Capture the cell that displays the provided text and extract its (x, y) central coordinate. 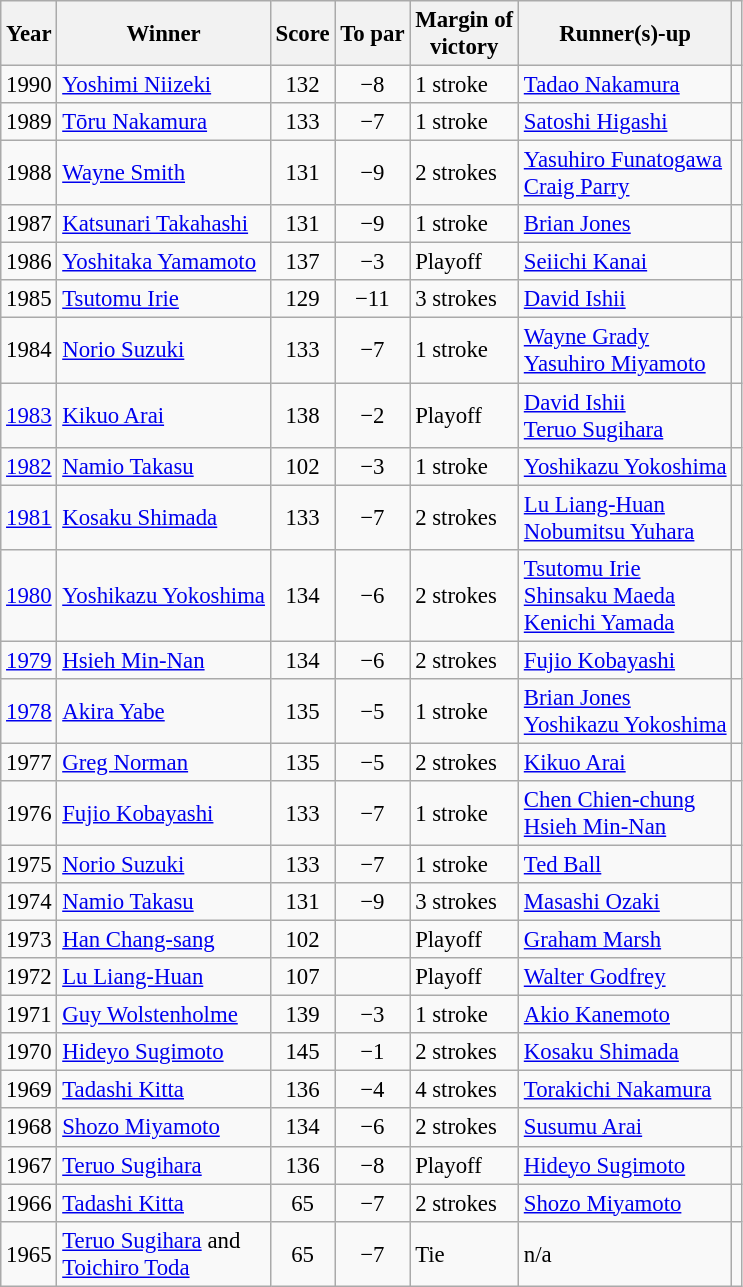
Runner(s)-up (626, 34)
1968 (29, 1128)
David Ishii Teruo Sugihara (626, 416)
Wayne Grady Yasuhiro Miyamoto (626, 350)
4 strokes (464, 1090)
Katsunari Takahashi (164, 224)
1982 (29, 466)
1977 (29, 762)
1984 (29, 350)
Seiichi Kanai (626, 262)
1985 (29, 299)
1973 (29, 940)
1990 (29, 85)
−1 (372, 1052)
1979 (29, 660)
Chen Chien-chung Hsieh Min-Nan (626, 814)
Lu Liang-Huan (164, 977)
To par (372, 34)
Margin ofvictory (464, 34)
Susumu Arai (626, 1128)
Teruo Sugihara and Toichiro Toda (164, 1254)
Han Chang-sang (164, 940)
Masashi Ozaki (626, 902)
Satoshi Higashi (626, 122)
−2 (372, 416)
1989 (29, 122)
1967 (29, 1165)
Teruo Sugihara (164, 1165)
David Ishii (626, 299)
1965 (29, 1254)
Akira Yabe (164, 712)
Tsutomu Irie Shinsaku Maeda Kenichi Yamada (626, 595)
129 (302, 299)
−11 (372, 299)
1969 (29, 1090)
Brian Jones Yoshikazu Yokoshima (626, 712)
107 (302, 977)
Tōru Nakamura (164, 122)
Lu Liang-Huan Nobumitsu Yuhara (626, 518)
Akio Kanemoto (626, 1015)
132 (302, 85)
Tie (464, 1254)
Tadao Nakamura (626, 85)
Torakichi Nakamura (626, 1090)
1974 (29, 902)
Guy Wolstenholme (164, 1015)
−4 (372, 1090)
138 (302, 416)
1987 (29, 224)
1970 (29, 1052)
1981 (29, 518)
Wayne Smith (164, 174)
Yoshitaka Yamamoto (164, 262)
Yoshimi Niizeki (164, 85)
1975 (29, 864)
Hsieh Min-Nan (164, 660)
Ted Ball (626, 864)
1978 (29, 712)
139 (302, 1015)
Greg Norman (164, 762)
1983 (29, 416)
Walter Godfrey (626, 977)
Brian Jones (626, 224)
Yasuhiro Funatogawa Craig Parry (626, 174)
1971 (29, 1015)
1976 (29, 814)
Score (302, 34)
Winner (164, 34)
1966 (29, 1203)
1980 (29, 595)
1972 (29, 977)
1986 (29, 262)
137 (302, 262)
n/a (626, 1254)
Year (29, 34)
1988 (29, 174)
Graham Marsh (626, 940)
Tsutomu Irie (164, 299)
145 (302, 1052)
